Identify which cell holds the provided text, then report its [x, y] central coordinate. 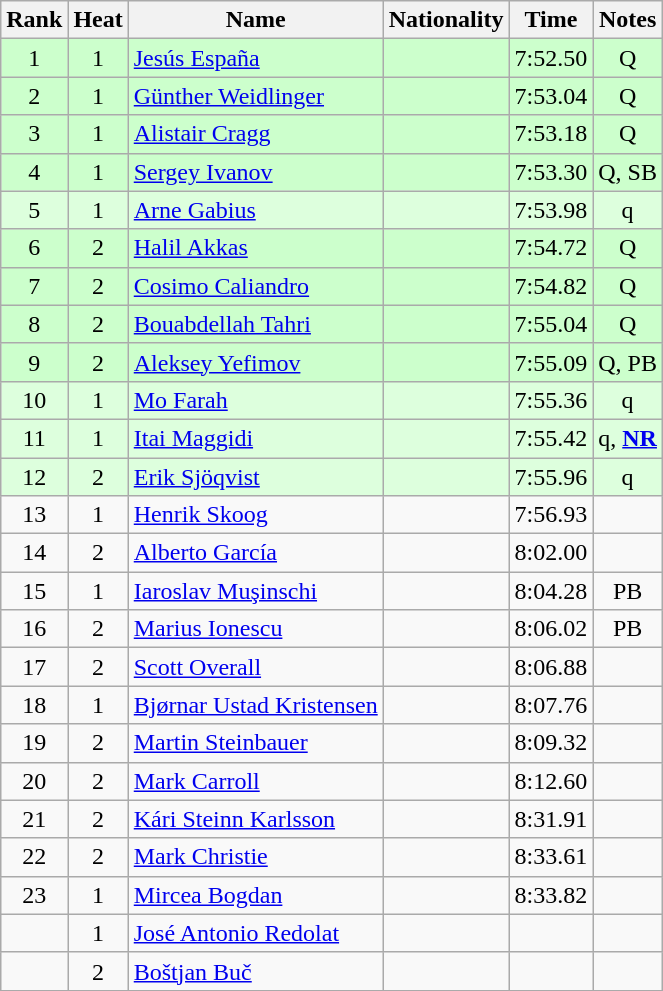
7 [34, 286]
Bjørnar Ustad Kristensen [256, 705]
Halil Akkas [256, 248]
Scott Overall [256, 667]
8:06.02 [551, 629]
7:55.36 [551, 400]
7:53.18 [551, 134]
q, NR [628, 438]
3 [34, 134]
11 [34, 438]
Alistair Cragg [256, 134]
Mark Carroll [256, 781]
Cosimo Caliandro [256, 286]
Heat [98, 20]
Itai Maggidi [256, 438]
Name [256, 20]
7:55.04 [551, 324]
7:54.72 [551, 248]
7:53.04 [551, 96]
20 [34, 781]
Boštjan Buč [256, 971]
Martin Steinbauer [256, 743]
8:12.60 [551, 781]
Henrik Skoog [256, 515]
22 [34, 857]
7:56.93 [551, 515]
Mark Christie [256, 857]
7:55.96 [551, 477]
7:55.42 [551, 438]
10 [34, 400]
Erik Sjöqvist [256, 477]
13 [34, 515]
7:53.30 [551, 172]
Nationality [446, 20]
17 [34, 667]
Time [551, 20]
4 [34, 172]
Alberto García [256, 553]
8:02.00 [551, 553]
Aleksey Yefimov [256, 362]
Q, SB [628, 172]
8:33.61 [551, 857]
5 [34, 210]
Notes [628, 20]
6 [34, 248]
19 [34, 743]
Mo Farah [256, 400]
8:06.88 [551, 667]
8:33.82 [551, 895]
21 [34, 819]
Rank [34, 20]
Iaroslav Muşinschi [256, 591]
7:55.09 [551, 362]
Marius Ionescu [256, 629]
Sergey Ivanov [256, 172]
16 [34, 629]
Günther Weidlinger [256, 96]
14 [34, 553]
9 [34, 362]
23 [34, 895]
Bouabdellah Tahri [256, 324]
8:07.76 [551, 705]
18 [34, 705]
12 [34, 477]
José Antonio Redolat [256, 933]
Kári Steinn Karlsson [256, 819]
8:31.91 [551, 819]
Jesús España [256, 58]
Q, PB [628, 362]
8 [34, 324]
Arne Gabius [256, 210]
15 [34, 591]
8:09.32 [551, 743]
7:54.82 [551, 286]
7:52.50 [551, 58]
7:53.98 [551, 210]
8:04.28 [551, 591]
Mircea Bogdan [256, 895]
